Determine the (X, Y) coordinate at the center of the cell enclosing the given text.  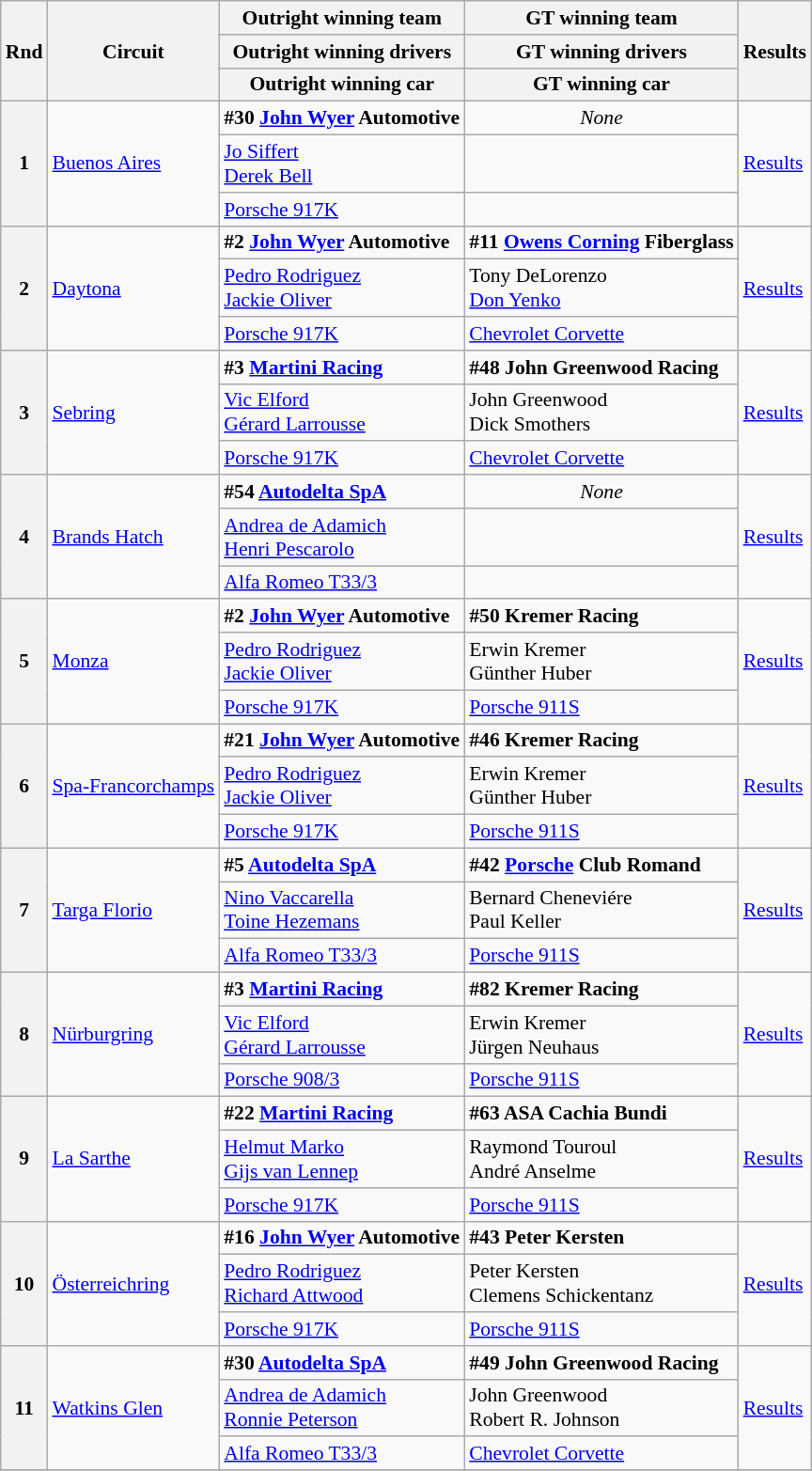
Watkins Glen (133, 1408)
Erwin Kremer Jürgen Neuhaus (601, 1034)
#11 Owens Corning Fiberglass (601, 243)
#30 John Wyer Automotive (342, 118)
1 (24, 164)
Brands Hatch (133, 537)
Helmut Marko Gijs van Lennep (342, 1160)
Outright winning team (342, 18)
#42 Porsche Club Romand (601, 865)
3 (24, 413)
Andrea de Adamich Ronnie Peterson (342, 1408)
#50 Kremer Racing (601, 617)
7 (24, 910)
#21 John Wyer Automotive (342, 741)
#63 ASA Cachia Bundi (601, 1114)
5 (24, 662)
Buenos Aires (133, 164)
John Greenwood Dick Smothers (601, 412)
#5 Autodelta SpA (342, 865)
GT winning team (601, 18)
8 (24, 1035)
#48 John Greenwood Racing (601, 368)
Peter Kersten Clemens Schickentanz (601, 1284)
#22 Martini Racing (342, 1114)
Nino Vaccarella Toine Hezemans (342, 910)
#43 Peter Kersten (601, 1238)
Pedro Rodriguez Richard Attwood (342, 1284)
GT winning drivers (601, 52)
Bernard Cheneviére Paul Keller (601, 910)
#16 John Wyer Automotive (342, 1238)
Andrea de Adamich Henri Pescarolo (342, 538)
Sebring (133, 413)
4 (24, 537)
10 (24, 1283)
#54 Autodelta SpA (342, 492)
Targa Florio (133, 910)
Spa-Francorchamps (133, 786)
Outright winning car (342, 85)
6 (24, 786)
Österreichring (133, 1283)
La Sarthe (133, 1159)
#30 Autodelta SpA (342, 1363)
Rnd (24, 51)
GT winning car (601, 85)
Daytona (133, 288)
Outright winning drivers (342, 52)
Raymond Touroul André Anselme (601, 1160)
9 (24, 1159)
Monza (133, 662)
Jo Siffert Derek Bell (342, 164)
Porsche 908/3 (342, 1080)
John Greenwood Robert R. Johnson (601, 1408)
11 (24, 1408)
Circuit (133, 51)
2 (24, 288)
#82 Kremer Racing (601, 990)
#49 John Greenwood Racing (601, 1363)
#46 Kremer Racing (601, 741)
Nürburgring (133, 1035)
Tony DeLorenzo Don Yenko (601, 288)
